Pinpoint the cell where the given text exists, returning its [X, Y] midpoint coordinate. 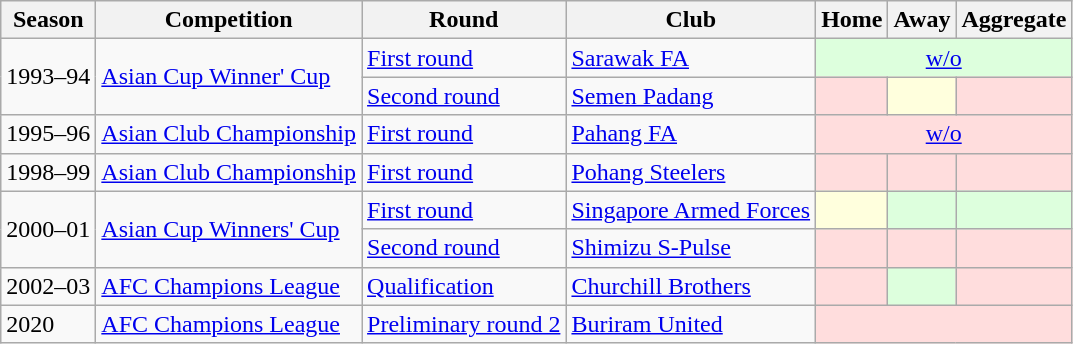
2002–03 [48, 286]
Club [691, 20]
1995–96 [48, 134]
Asian Cup Winner' Cup [229, 77]
Aggregate [1014, 20]
Away [922, 20]
2000–01 [48, 229]
Preliminary round 2 [464, 324]
Singapore Armed Forces [691, 210]
Shimizu S-Pulse [691, 248]
Competition [229, 20]
2020 [48, 324]
Semen Padang [691, 96]
Home [852, 20]
Sarawak FA [691, 58]
1998–99 [48, 172]
Season [48, 20]
Round [464, 20]
Pahang FA [691, 134]
Buriram United [691, 324]
Pohang Steelers [691, 172]
1993–94 [48, 77]
Qualification [464, 286]
Asian Cup Winners' Cup [229, 229]
Churchill Brothers [691, 286]
